Return (X, Y) of the center of cell containing provided text 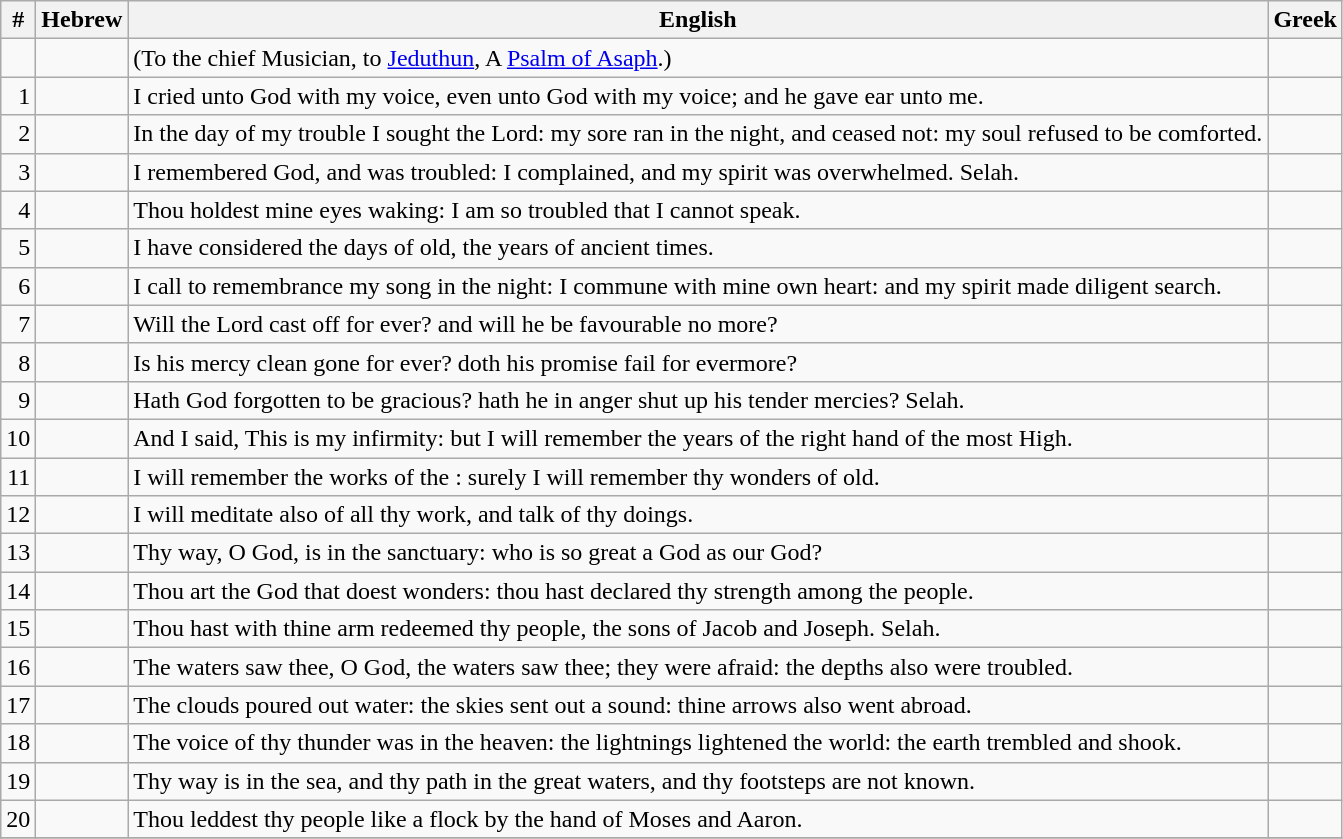
14 (18, 591)
16 (18, 667)
Will the Lord cast off for ever? and will he be favourable no more? (698, 324)
Thy way is in the sea, and thy path in the great waters, and thy footsteps are not known. (698, 781)
I call to remembrance my song in the night: I commune with mine own heart: and my spirit made diligent search. (698, 286)
The clouds poured out water: the skies sent out a sound: thine arrows also went abroad. (698, 705)
(To the chief Musician, to Jeduthun, A Psalm of Asaph.) (698, 58)
Thou holdest mine eyes waking: I am so troubled that I cannot speak. (698, 210)
5 (18, 248)
I remembered God, and was troubled: I complained, and my spirit was overwhelmed. Selah. (698, 172)
In the day of my trouble I sought the Lord: my sore ran in the night, and ceased not: my soul refused to be comforted. (698, 134)
Hebrew (82, 20)
I have considered the days of old, the years of ancient times. (698, 248)
15 (18, 629)
12 (18, 515)
13 (18, 553)
11 (18, 477)
I cried unto God with my voice, even unto God with my voice; and he gave ear unto me. (698, 96)
# (18, 20)
3 (18, 172)
Is his mercy clean gone for ever? doth his promise fail for evermore? (698, 362)
Thy way, O God, is in the sanctuary: who is so great a God as our God? (698, 553)
4 (18, 210)
9 (18, 400)
English (698, 20)
17 (18, 705)
7 (18, 324)
And I said, This is my infirmity: but I will remember the years of the right hand of the most High. (698, 438)
Thou art the God that doest wonders: thou hast declared thy strength among the people. (698, 591)
Hath God forgotten to be gracious? hath he in anger shut up his tender mercies? Selah. (698, 400)
1 (18, 96)
The voice of thy thunder was in the heaven: the lightnings lightened the world: the earth trembled and shook. (698, 743)
The waters saw thee, O God, the waters saw thee; they were afraid: the depths also were troubled. (698, 667)
Greek (1306, 20)
10 (18, 438)
Thou hast with thine arm redeemed thy people, the sons of Jacob and Joseph. Selah. (698, 629)
8 (18, 362)
18 (18, 743)
19 (18, 781)
2 (18, 134)
20 (18, 819)
I will meditate also of all thy work, and talk of thy doings. (698, 515)
6 (18, 286)
I will remember the works of the : surely I will remember thy wonders of old. (698, 477)
Thou leddest thy people like a flock by the hand of Moses and Aaron. (698, 819)
